Detect which cell encompasses the target text, then output its [x, y] center coordinate. 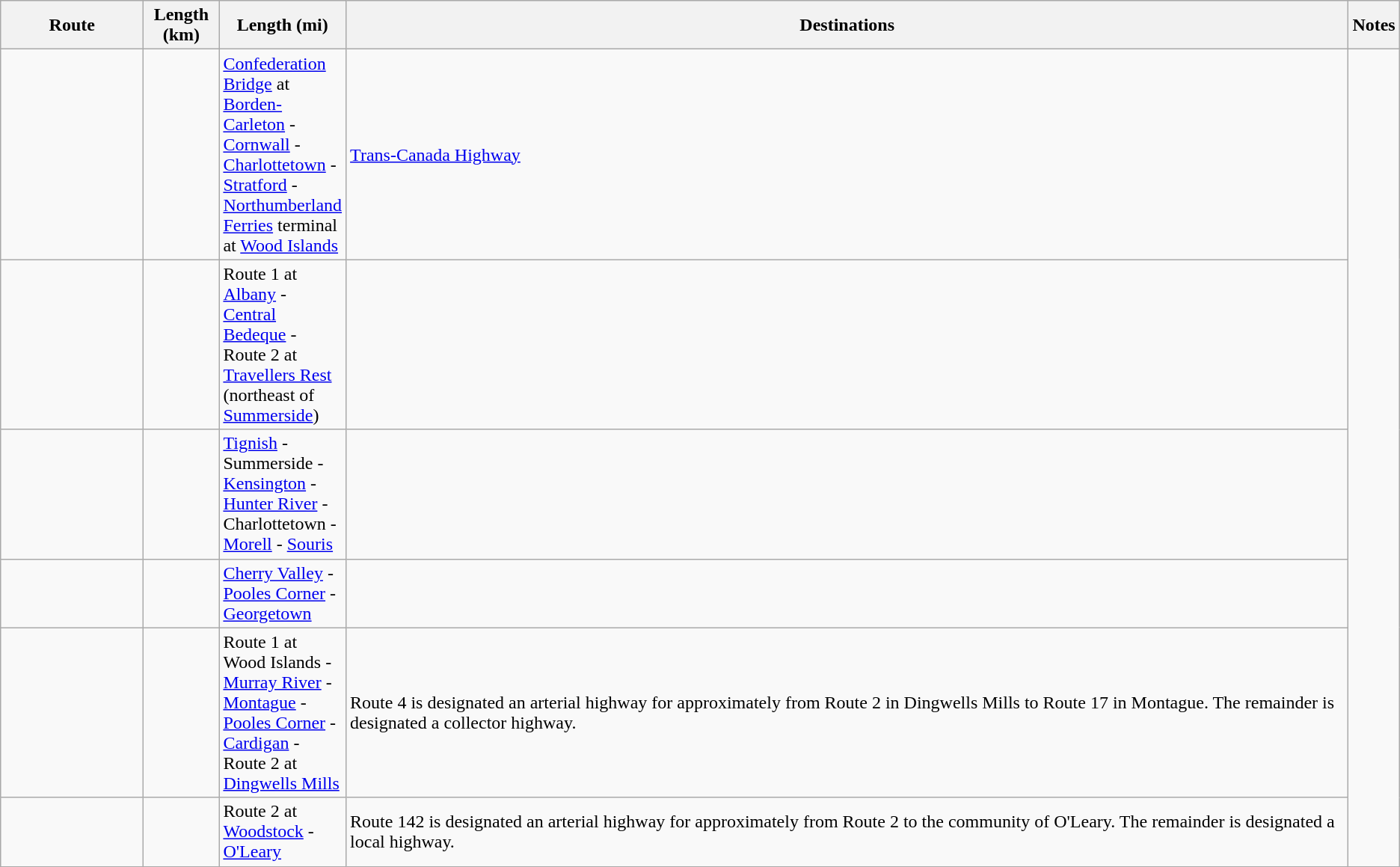
Route 2 at Woodstock - O'Leary [283, 832]
Length (mi) [283, 25]
Route 1 at Albany - Central Bedeque - Route 2 at Travellers Rest (northeast of Summerside) [283, 344]
Trans-Canada Highway [847, 154]
Confederation Bridge at Borden-Carleton - Cornwall - Charlottetown - Stratford - Northumberland Ferries terminal at Wood Islands [283, 154]
Destinations [847, 25]
Length (km) [181, 25]
Cherry Valley - Pooles Corner - Georgetown [283, 593]
Route 1 at Wood Islands - Murray River - Montague - Pooles Corner - Cardigan - Route 2 at Dingwells Mills [283, 712]
Route 142 is designated an arterial highway for approximately from Route 2 to the community of O'Leary. The remainder is designated a local highway. [847, 832]
Route [72, 25]
Notes [1374, 25]
Tignish - Summerside - Kensington - Hunter River - Charlottetown - Morell - Souris [283, 494]
